Return [X, Y] of the center of cell containing provided text 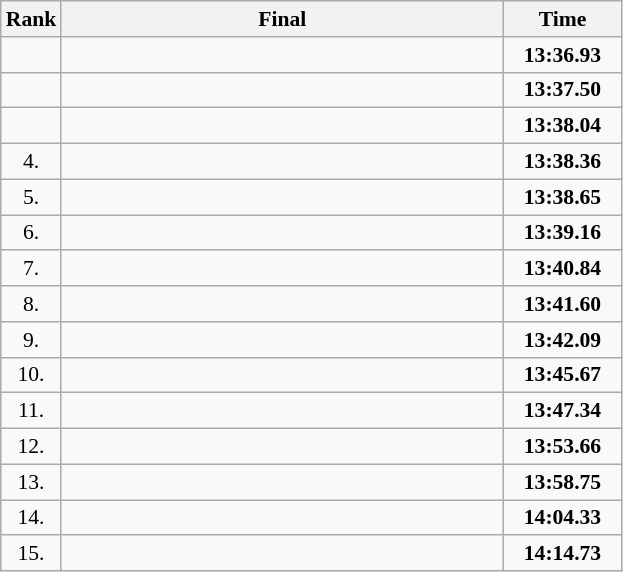
5. [32, 197]
13:40.84 [562, 269]
13:36.93 [562, 55]
14. [32, 518]
13:38.04 [562, 126]
11. [32, 411]
13:42.09 [562, 340]
7. [32, 269]
9. [32, 340]
13:38.36 [562, 162]
13. [32, 482]
14:14.73 [562, 554]
Rank [32, 19]
13:53.66 [562, 447]
13:45.67 [562, 375]
Final [282, 19]
13:39.16 [562, 233]
15. [32, 554]
13:58.75 [562, 482]
4. [32, 162]
8. [32, 304]
13:41.60 [562, 304]
13:37.50 [562, 90]
13:47.34 [562, 411]
10. [32, 375]
13:38.65 [562, 197]
14:04.33 [562, 518]
Time [562, 19]
12. [32, 447]
6. [32, 233]
